Capture the cell that displays the provided text and extract its [x, y] central coordinate. 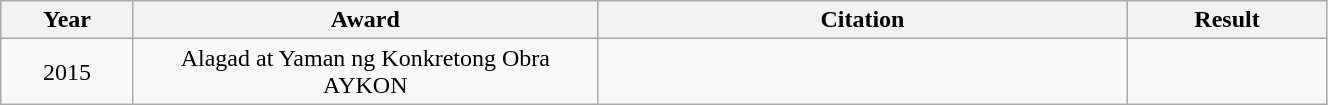
Citation [862, 20]
Award [365, 20]
Year [68, 20]
2015 [68, 72]
Alagad at Yaman ng Konkretong ObraAYKON [365, 72]
Result [1228, 20]
